Locate the cell with the specified text and output its (X, Y) center coordinate. 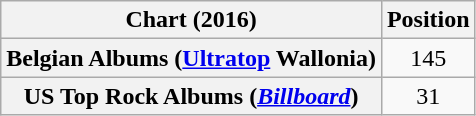
31 (428, 96)
US Top Rock Albums (Billboard) (192, 96)
Belgian Albums (Ultratop Wallonia) (192, 58)
145 (428, 58)
Chart (2016) (192, 20)
Position (428, 20)
